Extract the [x, y] coordinate from the center of the cell holding the provided text.  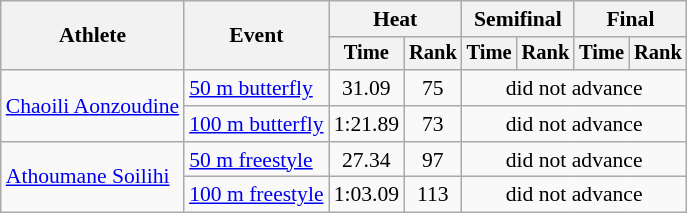
Semifinal [518, 19]
Event [256, 36]
75 [433, 88]
100 m freestyle [256, 195]
50 m butterfly [256, 88]
73 [433, 124]
Athoumane Soilihi [92, 178]
Final [630, 19]
1:21.89 [366, 124]
Chaoili Aonzoudine [92, 106]
100 m butterfly [256, 124]
Athlete [92, 36]
Heat [396, 19]
50 m freestyle [256, 160]
1:03.09 [366, 195]
97 [433, 160]
27.34 [366, 160]
31.09 [366, 88]
113 [433, 195]
